Scan for the cell matching the given text and deliver its [x, y] coordinate at center. 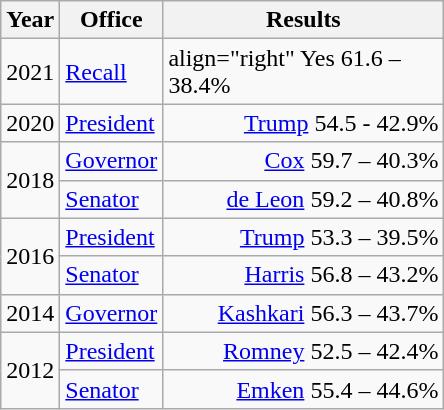
2014 [30, 313]
2020 [30, 123]
Harris 56.8 – 43.2% [304, 275]
Office [112, 20]
Kashkari 56.3 – 43.7% [304, 313]
2012 [30, 370]
Trump 53.3 – 39.5% [304, 237]
align="right" Yes 61.6 – 38.4% [304, 72]
Year [30, 20]
Cox 59.7 – 40.3% [304, 161]
de Leon 59.2 – 40.8% [304, 199]
2016 [30, 256]
Romney 52.5 – 42.4% [304, 351]
Trump 54.5 - 42.9% [304, 123]
Results [304, 20]
2021 [30, 72]
2018 [30, 180]
Recall [112, 72]
Emken 55.4 – 44.6% [304, 389]
